Determine the (x, y) coordinate at the center of the cell enclosing the given text.  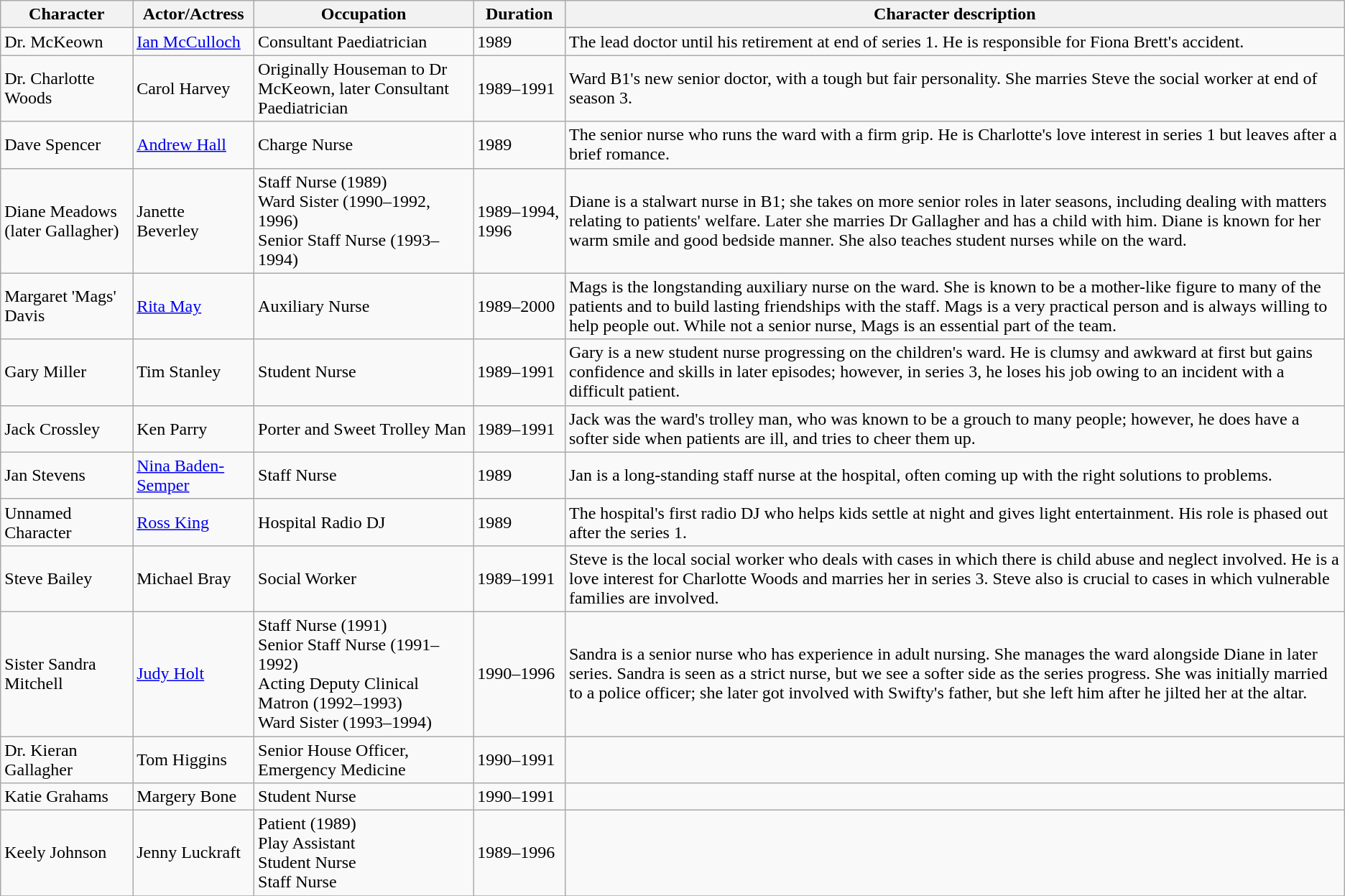
Jack Crossley (67, 428)
Sister Sandra Mitchell (67, 674)
Actor/Actress (194, 14)
Consultant Paediatrician (364, 42)
Character description (954, 14)
Steve Bailey (67, 578)
Charge Nurse (364, 145)
Jenny Luckraft (194, 854)
Nina Baden-Semper (194, 476)
Ward B1's new senior doctor, with a tough but fair personality. She marries Steve the social worker at end of season 3. (954, 88)
Tom Higgins (194, 759)
Porter and Sweet Trolley Man (364, 428)
Carol Harvey (194, 88)
Auxiliary Nurse (364, 306)
Dr. Charlotte Woods (67, 88)
Senior House Officer, Emergency Medicine (364, 759)
Dr. McKeown (67, 42)
Ross King (194, 522)
Jan is a long-standing staff nurse at the hospital, often coming up with the right solutions to problems. (954, 476)
The senior nurse who runs the ward with a firm grip. He is Charlotte's love interest in series 1 but leaves after a brief romance. (954, 145)
Staff Nurse (364, 476)
Unnamed Character (67, 522)
Katie Grahams (67, 797)
Duration (519, 14)
Gary Miller (67, 372)
Tim Stanley (194, 372)
Character (67, 14)
Judy Holt (194, 674)
Occupation (364, 14)
Patient (1989)Play AssistantStudent NurseStaff Nurse (364, 854)
Hospital Radio DJ (364, 522)
Jan Stevens (67, 476)
Diane Meadows (later Gallagher) (67, 221)
The lead doctor until his retirement at end of series 1. He is responsible for Fiona Brett's accident. (954, 42)
Andrew Hall (194, 145)
1989–1994, 1996 (519, 221)
Staff Nurse (1991)Senior Staff Nurse (1991–1992)Acting Deputy Clinical Matron (1992–1993)Ward Sister (1993–1994) (364, 674)
Dave Spencer (67, 145)
Ken Parry (194, 428)
Social Worker (364, 578)
Staff Nurse (1989)Ward Sister (1990–1992, 1996)Senior Staff Nurse (1993–1994) (364, 221)
Originally Houseman to Dr McKeown, later Consultant Paediatrician (364, 88)
1989–2000 (519, 306)
Michael Bray (194, 578)
Janette Beverley (194, 221)
1989–1996 (519, 854)
Keely Johnson (67, 854)
The hospital's first radio DJ who helps kids settle at night and gives light entertainment. His role is phased out after the series 1. (954, 522)
Dr. Kieran Gallagher (67, 759)
Ian McCulloch (194, 42)
Margaret 'Mags' Davis (67, 306)
Rita May (194, 306)
1990–1996 (519, 674)
Margery Bone (194, 797)
